Search for the cell housing the specified text and yield its [x, y] center coordinate. 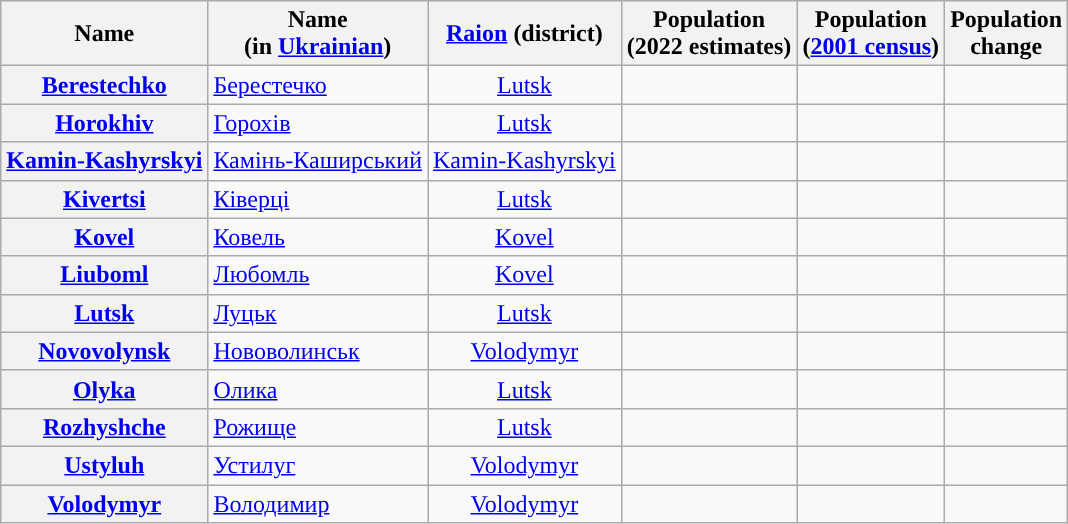
Ustyluh [104, 465]
Population(2001 census) [871, 34]
Камінь-Каширський [318, 161]
Горохів [318, 123]
Populationchange [1006, 34]
Любомль [318, 275]
Berestechko [104, 85]
Population(2022 estimates) [709, 34]
Olyka [104, 389]
Name(in Ukrainian) [318, 34]
Horokhiv [104, 123]
Rozhyshche [104, 427]
Олика [318, 389]
Рожище [318, 427]
Ковель [318, 237]
Novovolynsk [104, 351]
Луцьк [318, 313]
Нововолинськ [318, 351]
Kivertsi [104, 199]
Устилуг [318, 465]
Ківерці [318, 199]
Name [104, 34]
Володимир [318, 503]
Берестечко [318, 85]
Raion (district) [525, 34]
Liuboml [104, 275]
